Identify which cell holds the provided text, then report its (x, y) central coordinate. 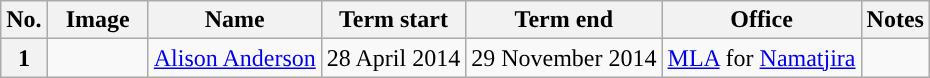
Notes (895, 20)
Office (762, 20)
No. (24, 20)
Name (234, 20)
28 April 2014 (393, 58)
Image (98, 20)
Term start (393, 20)
29 November 2014 (564, 58)
Alison Anderson (234, 58)
MLA for Namatjira (762, 58)
1 (24, 58)
Term end (564, 20)
